Return the [x, y] coordinate for the center point of the cell that contains the specified text.  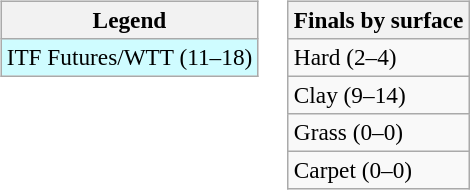
Finals by surface [378, 20]
Clay (9–14) [378, 95]
Grass (0–0) [378, 133]
Carpet (0–0) [378, 171]
Legend [129, 20]
Hard (2–4) [378, 57]
ITF Futures/WTT (11–18) [129, 57]
